Return [x, y] of the center of cell containing provided text 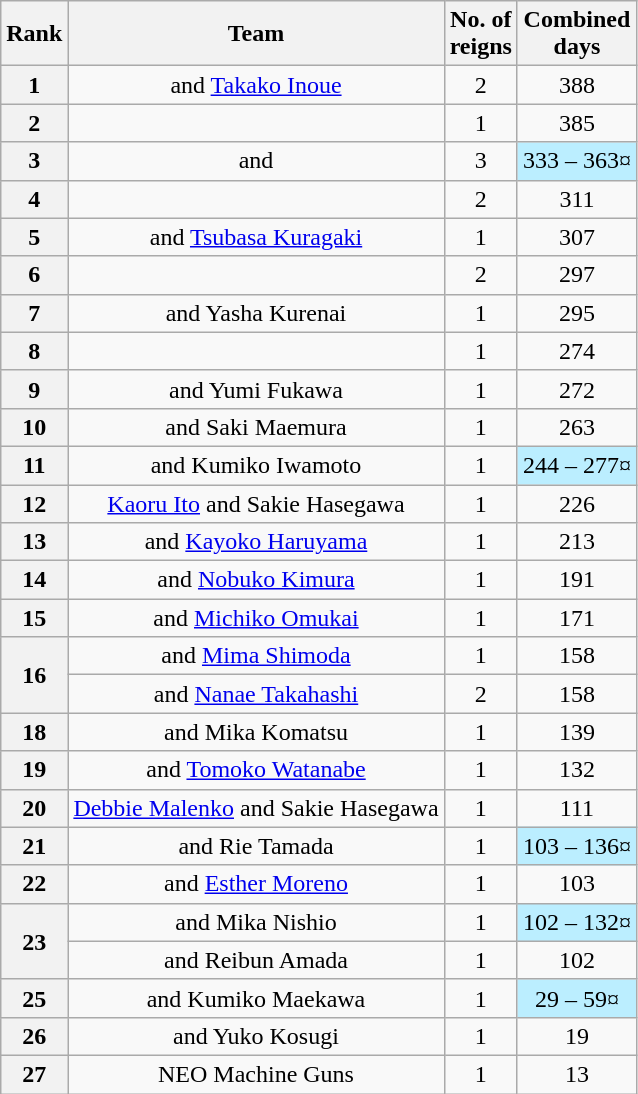
15 [34, 618]
18 [34, 732]
and Mima Shimoda [256, 656]
and Tsubasa Kuragaki [256, 237]
4 [34, 199]
102 [576, 960]
14 [34, 580]
103 [576, 884]
and Michiko Omukai [256, 618]
311 [576, 199]
385 [576, 123]
and Saki Maemura [256, 427]
and Kayoko Haruyama [256, 542]
and Tomoko Watanabe [256, 770]
and Mika Komatsu [256, 732]
226 [576, 503]
and Nanae Takahashi [256, 694]
20 [34, 808]
Rank [34, 34]
No. ofreigns [480, 34]
274 [576, 351]
21 [34, 846]
139 [576, 732]
25 [34, 998]
132 [576, 770]
23 [34, 941]
191 [576, 580]
5 [34, 237]
103 – 136¤ [576, 846]
and Takako Inoue [256, 85]
307 [576, 237]
and Kumiko Maekawa [256, 998]
and Yumi Fukawa [256, 389]
26 [34, 1036]
and Nobuko Kimura [256, 580]
263 [576, 427]
and [256, 161]
171 [576, 618]
11 [34, 465]
102 – 132¤ [576, 922]
NEO Machine Guns [256, 1074]
244 – 277¤ [576, 465]
Debbie Malenko and Sakie Hasegawa [256, 808]
297 [576, 275]
and Yasha Kurenai [256, 313]
333 – 363¤ [576, 161]
388 [576, 85]
295 [576, 313]
and Yuko Kosugi [256, 1036]
111 [576, 808]
213 [576, 542]
and Rie Tamada [256, 846]
7 [34, 313]
10 [34, 427]
8 [34, 351]
and Mika Nishio [256, 922]
and Reibun Amada [256, 960]
9 [34, 389]
12 [34, 503]
and Kumiko Iwamoto [256, 465]
29 – 59¤ [576, 998]
16 [34, 675]
272 [576, 389]
and Esther Moreno [256, 884]
Team [256, 34]
6 [34, 275]
27 [34, 1074]
Combineddays [576, 34]
22 [34, 884]
Kaoru Ito and Sakie Hasegawa [256, 503]
